Identify which cell holds the provided text, then report its (X, Y) central coordinate. 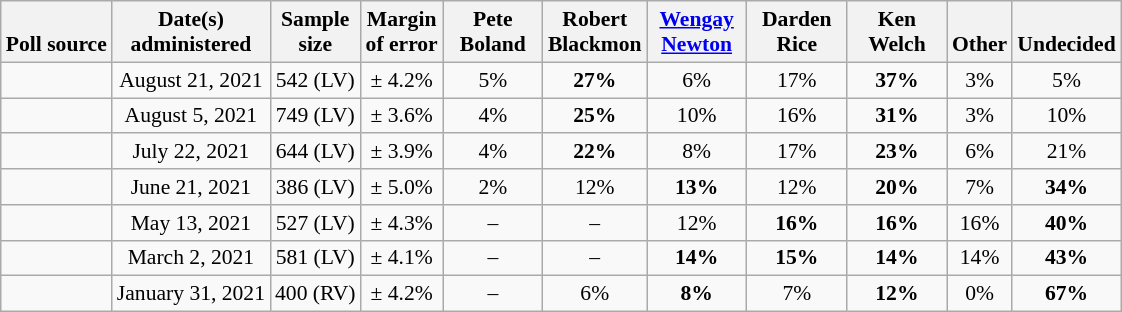
August 21, 2021 (191, 80)
WengayNewton (697, 32)
DardenRice (797, 32)
23% (897, 152)
40% (1066, 223)
20% (897, 187)
± 5.0% (402, 187)
January 31, 2021 (191, 294)
0% (980, 294)
386 (LV) (316, 187)
43% (1066, 258)
PeteBoland (493, 32)
400 (RV) (316, 294)
July 22, 2021 (191, 152)
13% (697, 187)
± 4.1% (402, 258)
Poll source (56, 32)
May 13, 2021 (191, 223)
67% (1066, 294)
749 (LV) (316, 116)
25% (595, 116)
Samplesize (316, 32)
Undecided (1066, 32)
644 (LV) (316, 152)
March 2, 2021 (191, 258)
21% (1066, 152)
August 5, 2021 (191, 116)
31% (897, 116)
15% (797, 258)
34% (1066, 187)
± 4.3% (402, 223)
27% (595, 80)
RobertBlackmon (595, 32)
2% (493, 187)
Marginof error (402, 32)
37% (897, 80)
22% (595, 152)
581 (LV) (316, 258)
± 3.9% (402, 152)
Date(s)administered (191, 32)
KenWelch (897, 32)
June 21, 2021 (191, 187)
542 (LV) (316, 80)
527 (LV) (316, 223)
Other (980, 32)
± 3.6% (402, 116)
